Detect which cell encompasses the target text, then output its [x, y] center coordinate. 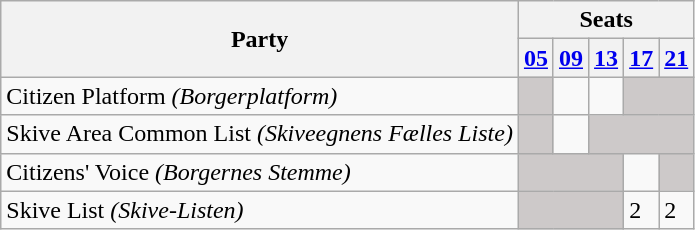
21 [676, 58]
Skive Area Common List (Skiveegnens Fælles Liste) [260, 134]
09 [570, 58]
05 [536, 58]
13 [606, 58]
17 [642, 58]
Seats [606, 20]
Citizen Platform (Borgerplatform) [260, 96]
Skive List (Skive-Listen) [260, 210]
Party [260, 39]
Citizens' Voice (Borgernes Stemme) [260, 172]
